Locate the cell with the specified text and output its [X, Y] center coordinate. 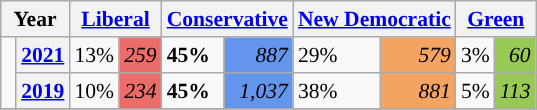
Liberal [115, 19]
2019 [42, 91]
29% [337, 55]
10% [94, 91]
Conservative [228, 19]
Green [496, 19]
881 [418, 91]
13% [94, 55]
2021 [42, 55]
60 [516, 55]
887 [258, 55]
5% [476, 91]
Year [36, 19]
259 [140, 55]
1,037 [258, 91]
579 [418, 55]
3% [476, 55]
113 [516, 91]
38% [337, 91]
234 [140, 91]
New Democratic [374, 19]
